Identify which cell holds the provided text, then report its (x, y) central coordinate. 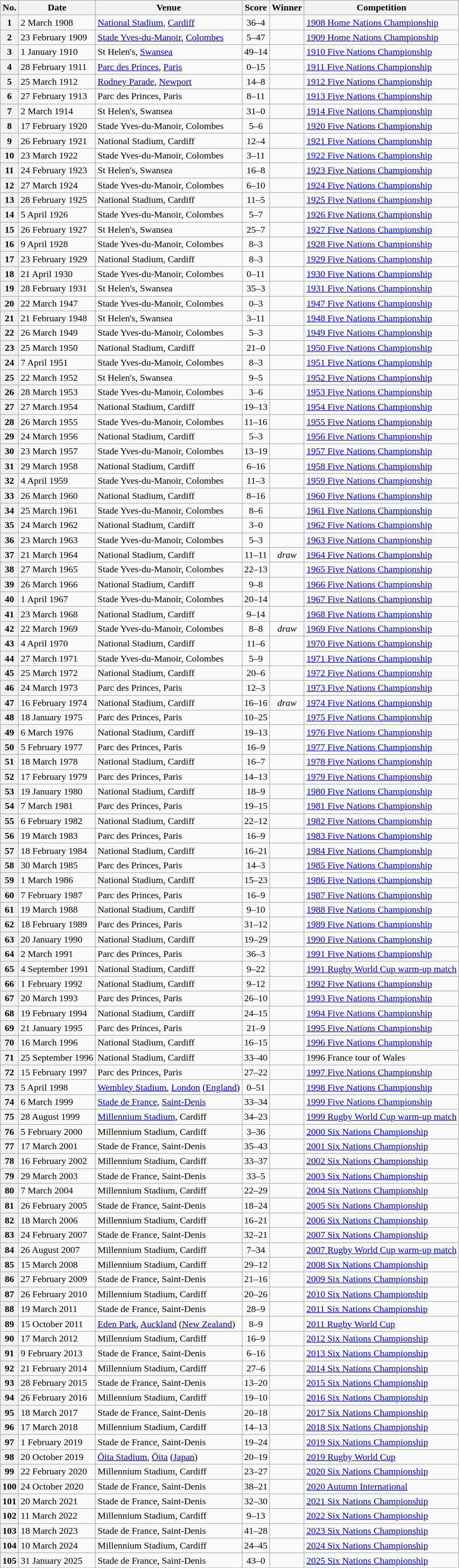
31–0 (256, 111)
22–13 (256, 570)
22 March 1969 (57, 629)
36–4 (256, 23)
54 (9, 806)
1979 Five Nations Championship (382, 777)
26 February 1921 (57, 141)
25–7 (256, 230)
18 March 2006 (57, 1220)
19 March 2011 (57, 1309)
9 (9, 141)
8–11 (256, 96)
15–23 (256, 880)
17 February 1920 (57, 126)
10–25 (256, 718)
8–16 (256, 496)
29–12 (256, 1265)
38 (9, 570)
98 (9, 1457)
1981 Five Nations Championship (382, 806)
1997 Five Nations Championship (382, 1072)
4 (9, 67)
21 February 2014 (57, 1368)
23 February 1929 (57, 259)
41 (9, 614)
13 (9, 200)
1972 Five Nations Championship (382, 673)
1 January 1910 (57, 52)
2023 Six Nations Championship (382, 1531)
9 February 2013 (57, 1353)
76 (9, 1132)
1990 Five Nations Championship (382, 939)
1974 Five Nations Championship (382, 703)
20–6 (256, 673)
16–7 (256, 762)
61 (9, 910)
100 (9, 1486)
1985 Five Nations Championship (382, 865)
26–10 (256, 998)
16–8 (256, 170)
11–5 (256, 200)
7–34 (256, 1250)
1959 Five Nations Championship (382, 481)
48 (9, 718)
28 (9, 422)
64 (9, 954)
18–24 (256, 1206)
21–9 (256, 1028)
1922 Five Nations Championship (382, 155)
28 February 2015 (57, 1383)
19–29 (256, 939)
7 March 2004 (57, 1191)
23 March 1957 (57, 451)
59 (9, 880)
2014 Six Nations Championship (382, 1368)
1996 France tour of Wales (382, 1058)
22–29 (256, 1191)
30 (9, 451)
75 (9, 1117)
55 (9, 821)
33–40 (256, 1058)
31–12 (256, 925)
7 (9, 111)
27 March 1924 (57, 185)
1969 Five Nations Championship (382, 629)
2011 Rugby World Cup (382, 1324)
19 February 1994 (57, 1013)
5–9 (256, 659)
27–22 (256, 1072)
18 March 2017 (57, 1413)
16–15 (256, 1043)
24 March 1962 (57, 525)
11 (9, 170)
19–10 (256, 1398)
2005 Six Nations Championship (382, 1206)
7 April 1951 (57, 362)
17 March 2012 (57, 1338)
1968 Five Nations Championship (382, 614)
15 (9, 230)
16 February 1974 (57, 703)
67 (9, 998)
Competition (382, 8)
2020 Autumn International (382, 1486)
101 (9, 1501)
82 (9, 1220)
29 (9, 437)
22 February 2020 (57, 1472)
28 February 1925 (57, 200)
22 March 1952 (57, 377)
No. (9, 8)
1955 Five Nations Championship (382, 422)
16 February 2002 (57, 1161)
32–21 (256, 1235)
1986 Five Nations Championship (382, 880)
27 March 1965 (57, 570)
2019 Rugby World Cup (382, 1457)
5–6 (256, 126)
2007 Six Nations Championship (382, 1235)
2 March 1991 (57, 954)
8–8 (256, 629)
1949 Five Nations Championship (382, 333)
2011 Six Nations Championship (382, 1309)
2012 Six Nations Championship (382, 1338)
50 (9, 747)
43 (9, 643)
27 (9, 407)
25 (9, 377)
32–30 (256, 1501)
7 February 1987 (57, 895)
46 (9, 688)
26 March 1955 (57, 422)
2001 Six Nations Championship (382, 1146)
1911 Five Nations Championship (382, 67)
19–24 (256, 1442)
23 February 1909 (57, 37)
12–3 (256, 688)
35–43 (256, 1146)
1948 Five Nations Championship (382, 318)
20–26 (256, 1294)
12–4 (256, 141)
15 October 2011 (57, 1324)
4 April 1970 (57, 643)
26 (9, 392)
25 March 1972 (57, 673)
18 February 1989 (57, 925)
95 (9, 1413)
81 (9, 1206)
102 (9, 1516)
32 (9, 481)
79 (9, 1176)
1957 Five Nations Championship (382, 451)
24 March 1973 (57, 688)
21 March 1964 (57, 555)
22–12 (256, 821)
66 (9, 984)
25 March 1950 (57, 348)
13–19 (256, 451)
1966 Five Nations Championship (382, 584)
105 (9, 1560)
2007 Rugby World Cup warm-up match (382, 1250)
1989 Five Nations Championship (382, 925)
Wembley Stadium, London (England) (169, 1087)
87 (9, 1294)
3–36 (256, 1132)
73 (9, 1087)
63 (9, 939)
17 March 2001 (57, 1146)
7 March 1981 (57, 806)
21 (9, 318)
77 (9, 1146)
3 (9, 52)
14–8 (256, 82)
78 (9, 1161)
18–9 (256, 791)
1925 Five Nations Championship (382, 200)
6 February 1982 (57, 821)
3–0 (256, 525)
52 (9, 777)
22 (9, 333)
21 January 1995 (57, 1028)
37 (9, 555)
5 April 1926 (57, 215)
2017 Six Nations Championship (382, 1413)
4 September 1991 (57, 969)
20 March 1993 (57, 998)
19 January 1980 (57, 791)
Winner (287, 8)
17 (9, 259)
26 February 2005 (57, 1206)
21 April 1930 (57, 274)
18 March 2023 (57, 1531)
2024 Six Nations Championship (382, 1545)
Eden Park, Auckland (New Zealand) (169, 1324)
14 (9, 215)
25 March 1912 (57, 82)
35 (9, 525)
27 February 1913 (57, 96)
53 (9, 791)
23 March 1968 (57, 614)
58 (9, 865)
1926 Five Nations Championship (382, 215)
6 March 1999 (57, 1102)
20 March 2021 (57, 1501)
68 (9, 1013)
2 (9, 37)
11–16 (256, 422)
20 October 2019 (57, 1457)
56 (9, 836)
35–3 (256, 289)
1950 Five Nations Championship (382, 348)
2013 Six Nations Championship (382, 1353)
11–6 (256, 643)
60 (9, 895)
72 (9, 1072)
15 February 1997 (57, 1072)
5 February 2000 (57, 1132)
11–3 (256, 481)
28 February 1931 (57, 289)
2016 Six Nations Championship (382, 1398)
44 (9, 659)
33–34 (256, 1102)
94 (9, 1398)
1992 Five Nations Championship (382, 984)
40 (9, 599)
1994 Five Nations Championship (382, 1013)
1929 Five Nations Championship (382, 259)
0–51 (256, 1087)
2021 Six Nations Championship (382, 1501)
1927 Five Nations Championship (382, 230)
20 January 1990 (57, 939)
1991 Five Nations Championship (382, 954)
24 March 1956 (57, 437)
33 (9, 496)
24–15 (256, 1013)
26 February 2010 (57, 1294)
27 March 1954 (57, 407)
2009 Six Nations Championship (382, 1279)
8–9 (256, 1324)
17 February 1979 (57, 777)
14–3 (256, 865)
10 March 2024 (57, 1545)
9–12 (256, 984)
2008 Six Nations Championship (382, 1265)
25 March 1961 (57, 510)
33–37 (256, 1161)
5–47 (256, 37)
9–13 (256, 1516)
34 (9, 510)
96 (9, 1427)
71 (9, 1058)
1 April 1967 (57, 599)
57 (9, 850)
47 (9, 703)
30 March 1985 (57, 865)
103 (9, 1531)
1961 Five Nations Championship (382, 510)
49 (9, 732)
5–7 (256, 215)
1910 Five Nations Championship (382, 52)
21–0 (256, 348)
19 (9, 289)
1970 Five Nations Championship (382, 643)
36–3 (256, 954)
21–16 (256, 1279)
28 March 1953 (57, 392)
29 March 1958 (57, 466)
1 February 1992 (57, 984)
2003 Six Nations Championship (382, 1176)
0–3 (256, 303)
8 (9, 126)
20–19 (256, 1457)
23 (9, 348)
25 September 1996 (57, 1058)
29 March 2003 (57, 1176)
18 (9, 274)
1999 Rugby World Cup warm-up match (382, 1117)
1965 Five Nations Championship (382, 570)
23–27 (256, 1472)
24 February 2007 (57, 1235)
20–14 (256, 599)
1958 Five Nations Championship (382, 466)
104 (9, 1545)
9 April 1928 (57, 244)
2006 Six Nations Championship (382, 1220)
9–8 (256, 584)
18 March 1978 (57, 762)
1971 Five Nations Championship (382, 659)
39 (9, 584)
41–28 (256, 1531)
5 April 1998 (57, 1087)
65 (9, 969)
26 August 2007 (57, 1250)
38–21 (256, 1486)
80 (9, 1191)
97 (9, 1442)
69 (9, 1028)
1962 Five Nations Championship (382, 525)
1920 Five Nations Championship (382, 126)
19 March 1983 (57, 836)
12 (9, 185)
1931 Five Nations Championship (382, 289)
1967 Five Nations Championship (382, 599)
1984 Five Nations Championship (382, 850)
Rodney Parade, Newport (169, 82)
11 March 2022 (57, 1516)
5 (9, 82)
49–14 (256, 52)
1 (9, 23)
15 March 2008 (57, 1265)
88 (9, 1309)
22 March 1947 (57, 303)
28 February 1911 (57, 67)
90 (9, 1338)
20–18 (256, 1413)
9–5 (256, 377)
34–23 (256, 1117)
5 February 1977 (57, 747)
31 January 2025 (57, 1560)
1978 Five Nations Championship (382, 762)
74 (9, 1102)
1960 Five Nations Championship (382, 496)
24 October 2020 (57, 1486)
31 (9, 466)
2000 Six Nations Championship (382, 1132)
91 (9, 1353)
2004 Six Nations Championship (382, 1191)
1991 Rugby World Cup warm-up match (382, 969)
27 February 2009 (57, 1279)
62 (9, 925)
1977 Five Nations Championship (382, 747)
1993 Five Nations Championship (382, 998)
28 August 1999 (57, 1117)
2010 Six Nations Championship (382, 1294)
18 February 1984 (57, 850)
1952 Five Nations Championship (382, 377)
Ōita Stadium, Ōita (Japan) (169, 1457)
28–9 (256, 1309)
10 (9, 155)
16–16 (256, 703)
2019 Six Nations Championship (382, 1442)
1963 Five Nations Championship (382, 540)
16 (9, 244)
Venue (169, 8)
1996 Five Nations Championship (382, 1043)
92 (9, 1368)
27–6 (256, 1368)
0–15 (256, 67)
24 February 1923 (57, 170)
1928 Five Nations Championship (382, 244)
89 (9, 1324)
24–45 (256, 1545)
1908 Home Nations Championship (382, 23)
86 (9, 1279)
2015 Six Nations Championship (382, 1383)
2 March 1914 (57, 111)
1987 Five Nations Championship (382, 895)
23 March 1963 (57, 540)
1 February 2019 (57, 1442)
19–15 (256, 806)
1982 Five Nations Championship (382, 821)
36 (9, 540)
27 March 1971 (57, 659)
43–0 (256, 1560)
1912 Five Nations Championship (382, 82)
83 (9, 1235)
4 April 1959 (57, 481)
1983 Five Nations Championship (382, 836)
2020 Six Nations Championship (382, 1472)
Score (256, 8)
2002 Six Nations Championship (382, 1161)
1921 Five Nations Championship (382, 141)
26 March 1949 (57, 333)
18 January 1975 (57, 718)
1914 Five Nations Championship (382, 111)
93 (9, 1383)
23 March 1922 (57, 155)
26 March 1966 (57, 584)
2025 Six Nations Championship (382, 1560)
51 (9, 762)
21 February 1948 (57, 318)
6 March 1976 (57, 732)
99 (9, 1472)
1909 Home Nations Championship (382, 37)
1951 Five Nations Championship (382, 362)
1975 Five Nations Championship (382, 718)
84 (9, 1250)
Date (57, 8)
16 March 1996 (57, 1043)
85 (9, 1265)
1976 Five Nations Championship (382, 732)
11–11 (256, 555)
2022 Six Nations Championship (382, 1516)
1956 Five Nations Championship (382, 437)
6–10 (256, 185)
45 (9, 673)
1913 Five Nations Championship (382, 96)
20 (9, 303)
2018 Six Nations Championship (382, 1427)
1924 Five Nations Championship (382, 185)
1999 Five Nations Championship (382, 1102)
9–22 (256, 969)
0–11 (256, 274)
2 March 1908 (57, 23)
13–20 (256, 1383)
1973 Five Nations Championship (382, 688)
1954 Five Nations Championship (382, 407)
70 (9, 1043)
1930 Five Nations Championship (382, 274)
8–6 (256, 510)
24 (9, 362)
3–6 (256, 392)
26 March 1960 (57, 496)
1980 Five Nations Championship (382, 791)
33–5 (256, 1176)
26 February 2016 (57, 1398)
1953 Five Nations Championship (382, 392)
1947 Five Nations Championship (382, 303)
1964 Five Nations Championship (382, 555)
9–14 (256, 614)
42 (9, 629)
6 (9, 96)
26 February 1927 (57, 230)
1995 Five Nations Championship (382, 1028)
17 March 2018 (57, 1427)
1998 Five Nations Championship (382, 1087)
1988 Five Nations Championship (382, 910)
9–10 (256, 910)
1923 Five Nations Championship (382, 170)
19 March 1988 (57, 910)
1 March 1986 (57, 880)
